Return [x, y] of the center of cell containing provided text 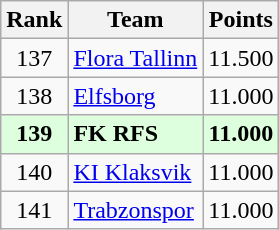
140 [34, 172]
137 [34, 58]
Team [136, 20]
Trabzonspor [136, 210]
138 [34, 96]
Rank [34, 20]
KI Klaksvik [136, 172]
FK RFS [136, 134]
11.500 [241, 58]
Elfsborg [136, 96]
Flora Tallinn [136, 58]
141 [34, 210]
Points [241, 20]
139 [34, 134]
